Find where the given text appears and provide that cell's center as (X, Y) coordinate. 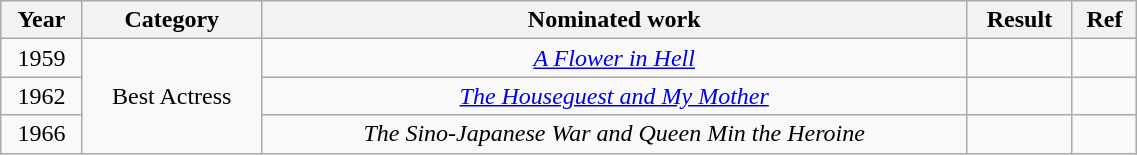
Ref (1104, 20)
1959 (42, 58)
A Flower in Hell (614, 58)
1966 (42, 134)
1962 (42, 96)
Year (42, 20)
The Houseguest and My Mother (614, 96)
Nominated work (614, 20)
Category (172, 20)
The Sino-Japanese War and Queen Min the Heroine (614, 134)
Result (1020, 20)
Best Actress (172, 96)
